Return (x, y) of the center of cell containing provided text 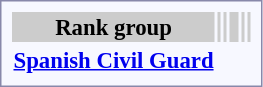
Rank group (114, 27)
Spanish Civil Guard (114, 60)
